Identify which cell holds the provided text, then report its (x, y) central coordinate. 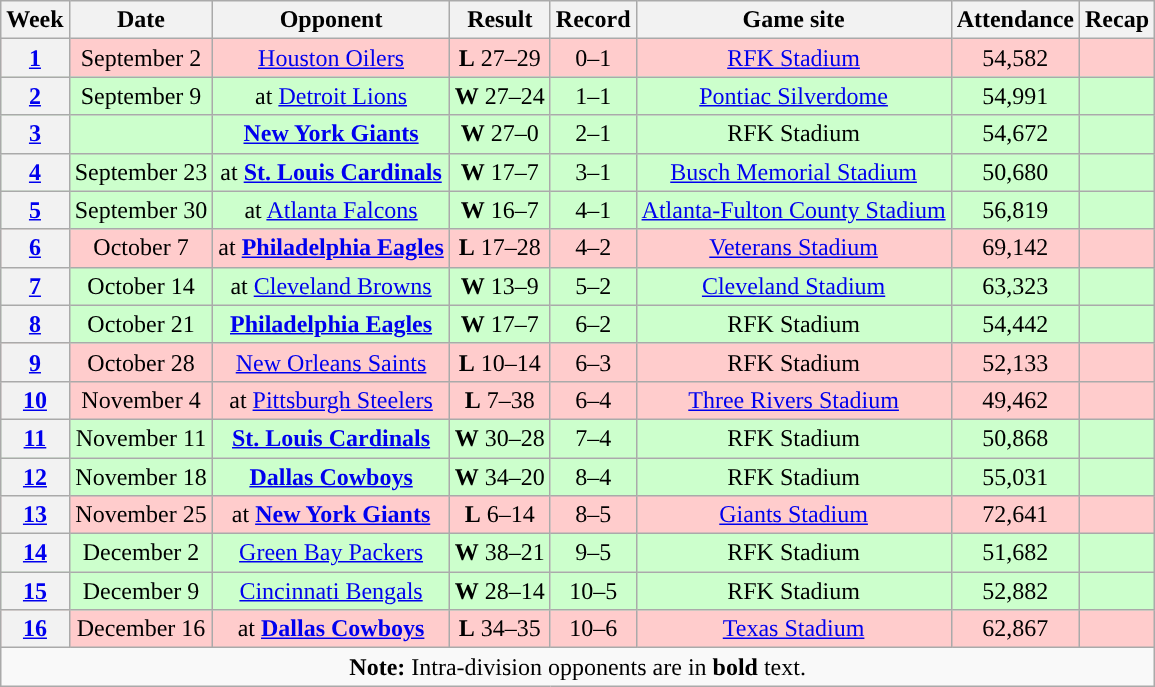
9 (35, 362)
72,641 (1015, 515)
November 4 (141, 400)
13 (35, 515)
Green Bay Packers (331, 553)
7–4 (593, 438)
8–5 (593, 515)
Note: Intra-division opponents are in bold text. (578, 667)
L 7–38 (500, 400)
50,868 (1015, 438)
September 9 (141, 96)
5 (35, 210)
W 27–0 (500, 134)
Dallas Cowboys (331, 477)
W 28–14 (500, 591)
Philadelphia Eagles (331, 324)
52,133 (1015, 362)
L 27–29 (500, 58)
3–1 (593, 172)
Busch Memorial Stadium (794, 172)
at New York Giants (331, 515)
at Dallas Cowboys (331, 629)
6–4 (593, 400)
49,462 (1015, 400)
November 11 (141, 438)
8 (35, 324)
October 7 (141, 248)
at Atlanta Falcons (331, 210)
6–3 (593, 362)
Pontiac Silverdome (794, 96)
at Detroit Lions (331, 96)
Recap (1118, 20)
54,991 (1015, 96)
Atlanta-Fulton County Stadium (794, 210)
Week (35, 20)
at Pittsburgh Steelers (331, 400)
W 34–20 (500, 477)
W 16–7 (500, 210)
4 (35, 172)
September 23 (141, 172)
Game site (794, 20)
Attendance (1015, 20)
Houston Oilers (331, 58)
New York Giants (331, 134)
15 (35, 591)
September 30 (141, 210)
Date (141, 20)
16 (35, 629)
4–1 (593, 210)
October 21 (141, 324)
0–1 (593, 58)
6–2 (593, 324)
September 2 (141, 58)
8–4 (593, 477)
December 2 (141, 553)
December 16 (141, 629)
W 13–9 (500, 286)
9–5 (593, 553)
51,682 (1015, 553)
Cleveland Stadium (794, 286)
14 (35, 553)
54,582 (1015, 58)
October 28 (141, 362)
December 9 (141, 591)
November 25 (141, 515)
69,142 (1015, 248)
2 (35, 96)
12 (35, 477)
Three Rivers Stadium (794, 400)
at Cleveland Browns (331, 286)
2–1 (593, 134)
11 (35, 438)
at Philadelphia Eagles (331, 248)
10 (35, 400)
50,680 (1015, 172)
Cincinnati Bengals (331, 591)
63,323 (1015, 286)
November 18 (141, 477)
52,882 (1015, 591)
3 (35, 134)
L 10–14 (500, 362)
New Orleans Saints (331, 362)
6 (35, 248)
L 17–28 (500, 248)
October 14 (141, 286)
W 38–21 (500, 553)
54,672 (1015, 134)
Result (500, 20)
W 30–28 (500, 438)
10–5 (593, 591)
56,819 (1015, 210)
Veterans Stadium (794, 248)
Opponent (331, 20)
L 6–14 (500, 515)
L 34–35 (500, 629)
10–6 (593, 629)
62,867 (1015, 629)
4–2 (593, 248)
Giants Stadium (794, 515)
Texas Stadium (794, 629)
W 27–24 (500, 96)
1–1 (593, 96)
1 (35, 58)
55,031 (1015, 477)
7 (35, 286)
Record (593, 20)
St. Louis Cardinals (331, 438)
at St. Louis Cardinals (331, 172)
5–2 (593, 286)
54,442 (1015, 324)
